Identify which cell holds the provided text, then report its [X, Y] central coordinate. 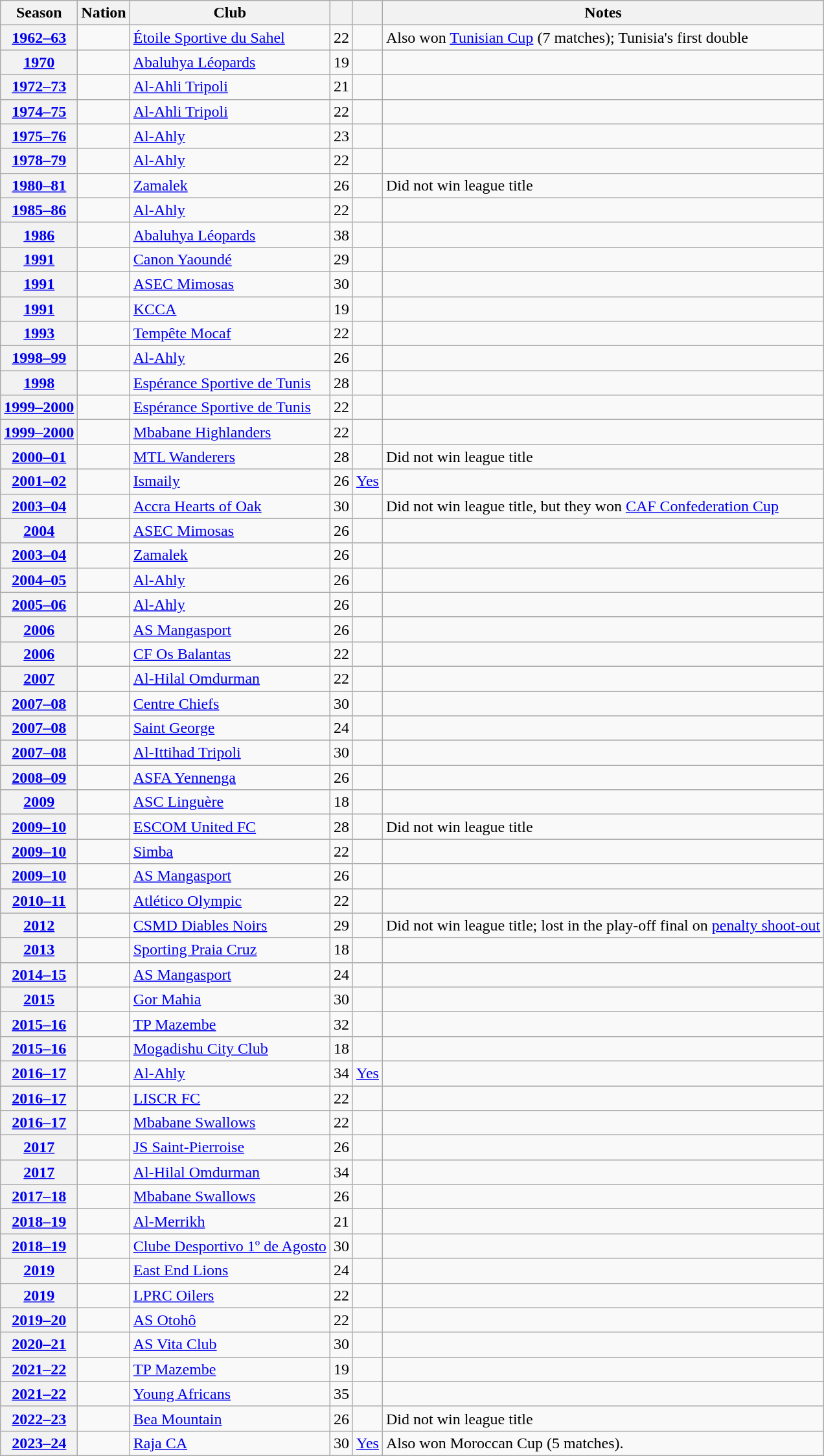
Al-Ittihad Tripoli [229, 753]
2013 [39, 950]
Sporting Praia Cruz [229, 950]
Tempête Mocaf [229, 334]
Centre Chiefs [229, 703]
1980–81 [39, 185]
Étoile Sportive du Sahel [229, 38]
CF Os Balantas [229, 654]
2020–21 [39, 1345]
Gor Mahia [229, 999]
Mogadishu City Club [229, 1048]
2019–20 [39, 1320]
ASC Linguère [229, 802]
1993 [39, 334]
AS Vita Club [229, 1345]
23 [341, 136]
2023–24 [39, 1443]
1978–79 [39, 161]
Nation [104, 13]
Did not win league title; lost in the play-off final on penalty shoot-out [602, 925]
ESCOM United FC [229, 827]
1998 [39, 383]
2015 [39, 999]
2004–05 [39, 580]
1975–76 [39, 136]
Accra Hearts of Oak [229, 506]
Atlético Olympic [229, 901]
Clube Desportivo 1º de Agosto [229, 1246]
35 [341, 1394]
East End Lions [229, 1271]
Al-Merrikh [229, 1221]
Also won Tunisian Cup (7 matches); Tunisia's first double [602, 38]
Notes [602, 13]
LISCR FC [229, 1098]
2017–18 [39, 1197]
2001–02 [39, 481]
2004 [39, 531]
Ismaily [229, 481]
AS Otohô [229, 1320]
Saint George [229, 728]
Raja CA [229, 1443]
CSMD Diables Noirs [229, 925]
2012 [39, 925]
Canon Yaoundé [229, 259]
2007 [39, 678]
1985–86 [39, 210]
1998–99 [39, 358]
1972–73 [39, 87]
ASFA Yennenga [229, 778]
38 [341, 235]
2014–15 [39, 975]
1974–75 [39, 111]
32 [341, 1024]
2000–01 [39, 457]
1986 [39, 235]
Season [39, 13]
2022–23 [39, 1418]
Young Africans [229, 1394]
Mbabane Highlanders [229, 432]
Bea Mountain [229, 1418]
Did not win league title, but they won CAF Confederation Cup [602, 506]
1962–63 [39, 38]
LPRC Oilers [229, 1295]
Simba [229, 851]
MTL Wanderers [229, 457]
2005–06 [39, 605]
JS Saint-Pierroise [229, 1148]
Also won Moroccan Cup (5 matches). [602, 1443]
2009 [39, 802]
KCCA [229, 309]
2008–09 [39, 778]
Club [229, 13]
1970 [39, 62]
2010–11 [39, 901]
